Output the [X, Y] coordinate of the center of the cell containing the given text.  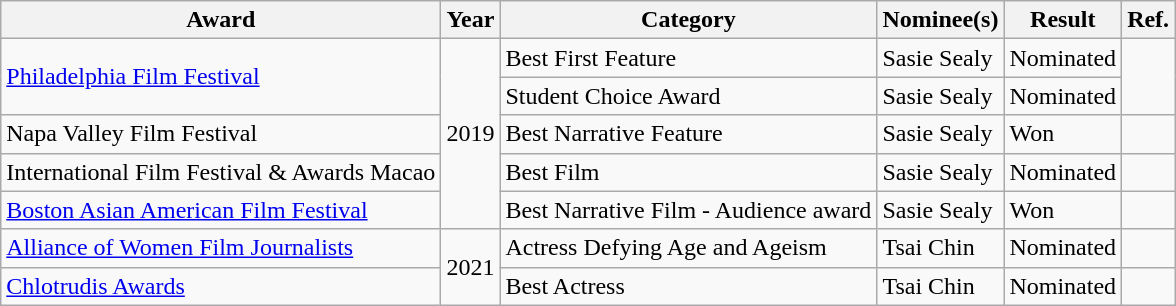
Category [688, 20]
Actress Defying Age and Ageism [688, 248]
Best Narrative Film - Audience award [688, 210]
Ref. [1148, 20]
Nominee(s) [940, 20]
Best Film [688, 172]
Napa Valley Film Festival [221, 134]
Best Actress [688, 286]
Boston Asian American Film Festival [221, 210]
2021 [470, 267]
Best First Feature [688, 58]
Award [221, 20]
Result [1063, 20]
Philadelphia Film Festival [221, 77]
Chlotrudis Awards [221, 286]
International Film Festival & Awards Macao [221, 172]
Best Narrative Feature [688, 134]
2019 [470, 134]
Student Choice Award [688, 96]
Alliance of Women Film Journalists [221, 248]
Year [470, 20]
